Determine the (X, Y) coordinate at the center of the cell enclosing the given text.  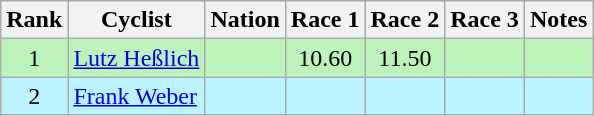
11.50 (405, 58)
Notes (558, 20)
10.60 (325, 58)
Nation (245, 20)
Lutz Heßlich (136, 58)
Frank Weber (136, 96)
Cyclist (136, 20)
Race 1 (325, 20)
1 (34, 58)
Race 3 (485, 20)
2 (34, 96)
Rank (34, 20)
Race 2 (405, 20)
